Return the (x, y) coordinate for the center point of the cell that contains the specified text.  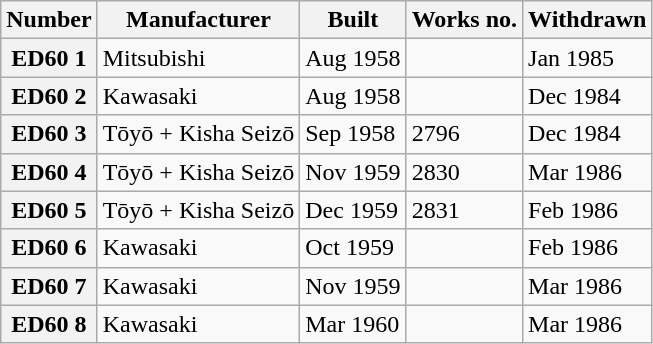
Number (49, 20)
Oct 1959 (353, 248)
Mitsubishi (198, 58)
ED60 8 (49, 324)
ED60 4 (49, 172)
Built (353, 20)
ED60 1 (49, 58)
Withdrawn (588, 20)
Mar 1960 (353, 324)
2796 (464, 134)
2831 (464, 210)
ED60 5 (49, 210)
ED60 6 (49, 248)
ED60 7 (49, 286)
2830 (464, 172)
Dec 1959 (353, 210)
Jan 1985 (588, 58)
ED60 3 (49, 134)
Works no. (464, 20)
Sep 1958 (353, 134)
ED60 2 (49, 96)
Manufacturer (198, 20)
